Determine the (X, Y) coordinate at the center of the cell enclosing the given text.  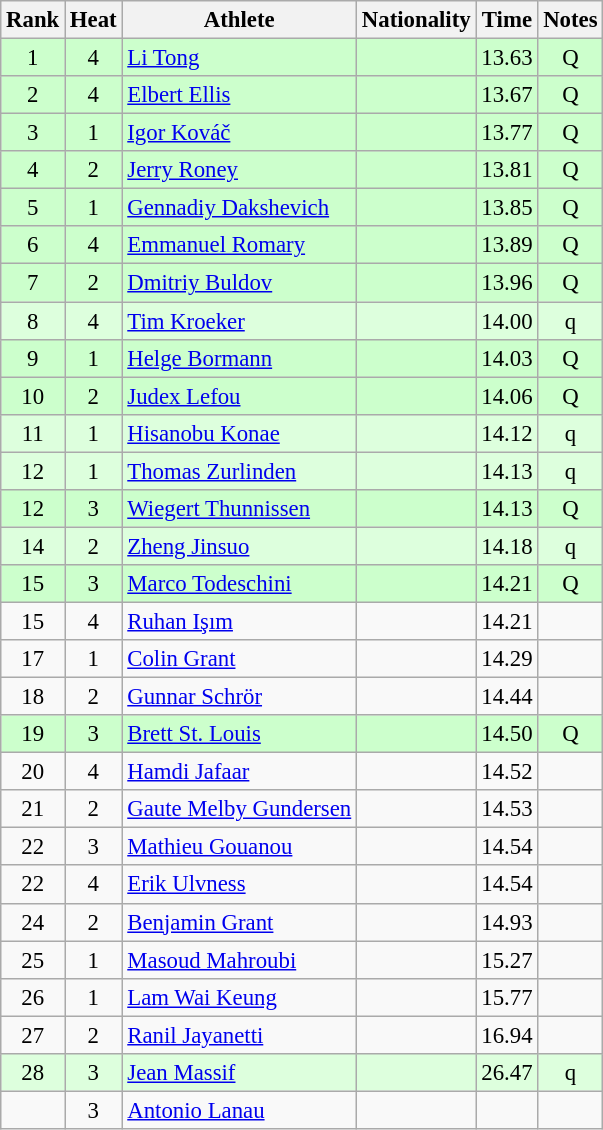
13.85 (507, 208)
13.77 (507, 133)
7 (33, 283)
Jerry Roney (240, 170)
Erik Ulvness (240, 885)
Jean Massif (240, 1073)
13.96 (507, 283)
16.94 (507, 1035)
20 (33, 772)
17 (33, 659)
Gunnar Schrör (240, 697)
14.00 (507, 321)
Igor Kováč (240, 133)
Wiegert Thunnissen (240, 509)
Gennadiy Dakshevich (240, 208)
8 (33, 321)
14.06 (507, 396)
Ranil Jayanetti (240, 1035)
Tim Kroeker (240, 321)
14.12 (507, 433)
15.77 (507, 997)
13.81 (507, 170)
28 (33, 1073)
14.53 (507, 809)
Judex Lefou (240, 396)
Benjamin Grant (240, 922)
13.67 (507, 95)
Dmitriy Buldov (240, 283)
Athlete (240, 20)
Elbert Ellis (240, 95)
Helge Bormann (240, 358)
Zheng Jinsuo (240, 546)
11 (33, 433)
Brett St. Louis (240, 734)
10 (33, 396)
14.52 (507, 772)
Gaute Melby Gundersen (240, 809)
14.18 (507, 546)
Antonio Lanau (240, 1110)
26.47 (507, 1073)
Ruhan Işım (240, 621)
5 (33, 208)
6 (33, 245)
Time (507, 20)
Nationality (416, 20)
Li Tong (240, 58)
Mathieu Gouanou (240, 847)
13.89 (507, 245)
Marco Todeschini (240, 584)
14.44 (507, 697)
13.63 (507, 58)
Hamdi Jafaar (240, 772)
15.27 (507, 960)
27 (33, 1035)
Hisanobu Konae (240, 433)
26 (33, 997)
21 (33, 809)
18 (33, 697)
Notes (570, 20)
Thomas Zurlinden (240, 471)
Emmanuel Romary (240, 245)
14.29 (507, 659)
Heat (94, 20)
Masoud Mahroubi (240, 960)
14.93 (507, 922)
Colin Grant (240, 659)
19 (33, 734)
25 (33, 960)
Rank (33, 20)
Lam Wai Keung (240, 997)
14.03 (507, 358)
14.50 (507, 734)
24 (33, 922)
9 (33, 358)
14 (33, 546)
